Provide the [X, Y] coordinate of the cell's center where the given text is located.  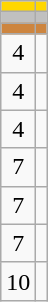
10 [18, 281]
